Detect which cell encompasses the target text, then output its (x, y) center coordinate. 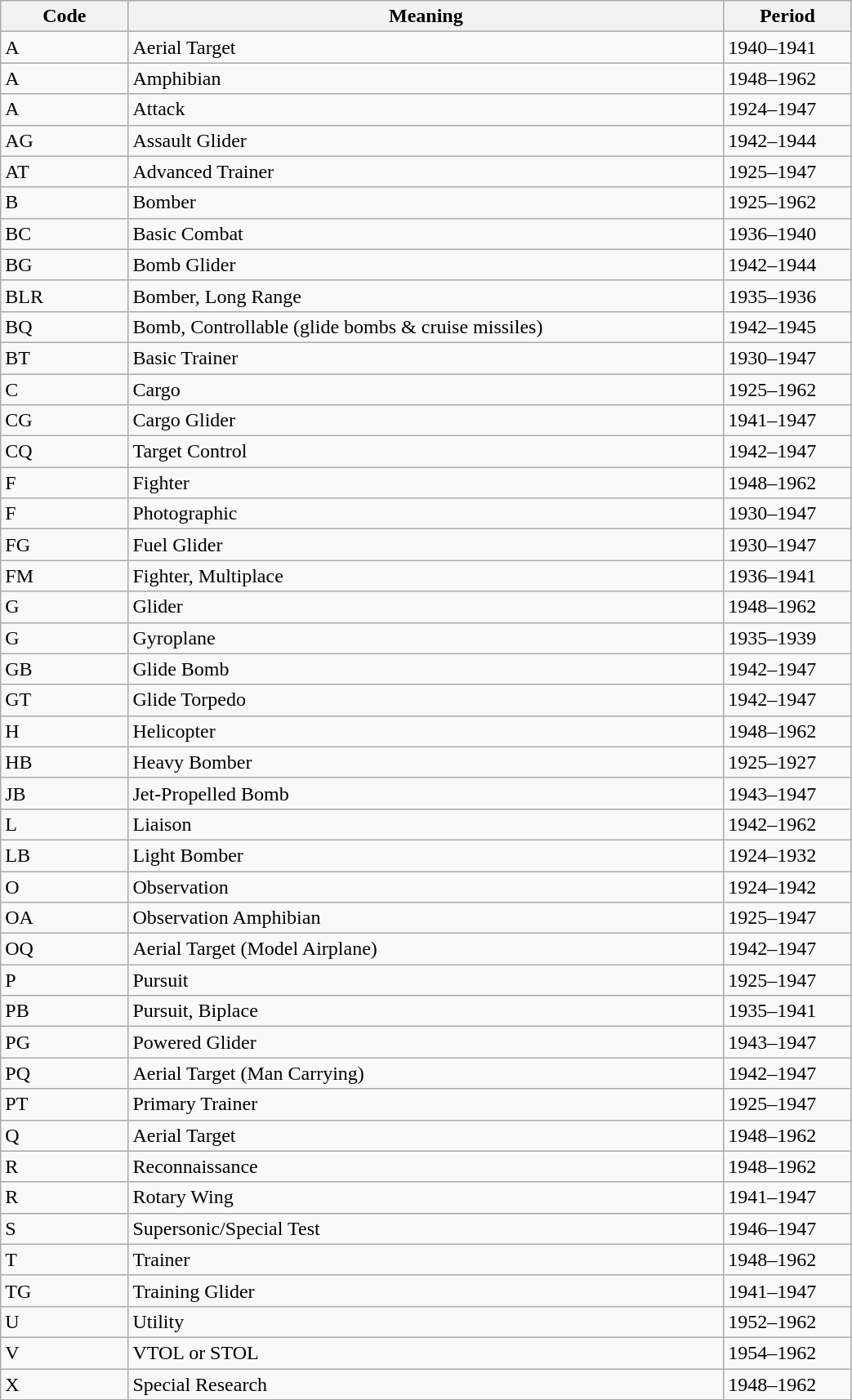
Basic Combat (426, 234)
Trainer (426, 1260)
1935–1941 (787, 1011)
Photographic (426, 514)
Fighter (426, 483)
FM (65, 576)
V (65, 1353)
Assault Glider (426, 140)
BT (65, 358)
GT (65, 700)
Amphibian (426, 78)
Glide Torpedo (426, 700)
Rotary Wing (426, 1197)
CQ (65, 452)
Q (65, 1135)
Training Glider (426, 1291)
Light Bomber (426, 855)
C (65, 390)
U (65, 1322)
Gyroplane (426, 638)
Cargo (426, 390)
L (65, 824)
X (65, 1384)
1942–1945 (787, 327)
Period (787, 16)
TG (65, 1291)
Observation Amphibian (426, 918)
Supersonic/Special Test (426, 1228)
1935–1936 (787, 296)
Reconnaissance (426, 1166)
AT (65, 172)
1924–1932 (787, 855)
Basic Trainer (426, 358)
FG (65, 545)
PQ (65, 1073)
Fighter, Multiplace (426, 576)
1924–1942 (787, 886)
P (65, 980)
Meaning (426, 16)
B (65, 203)
Powered Glider (426, 1042)
Pursuit, Biplace (426, 1011)
Attack (426, 109)
BC (65, 234)
1935–1939 (787, 638)
Bomb Glider (426, 265)
1942–1962 (787, 824)
CG (65, 421)
Utility (426, 1322)
Cargo Glider (426, 421)
Bomb, Controllable (glide bombs & cruise missiles) (426, 327)
1936–1940 (787, 234)
PB (65, 1011)
Aerial Target (Man Carrying) (426, 1073)
AG (65, 140)
Glider (426, 607)
1936–1941 (787, 576)
Heavy Bomber (426, 762)
Jet-Propelled Bomb (426, 793)
H (65, 731)
1946–1947 (787, 1228)
Glide Bomb (426, 669)
Target Control (426, 452)
Helicopter (426, 731)
Liaison (426, 824)
T (65, 1260)
Code (65, 16)
PT (65, 1104)
JB (65, 793)
PG (65, 1042)
Advanced Trainer (426, 172)
1954–1962 (787, 1353)
Aerial Target (Model Airplane) (426, 949)
S (65, 1228)
Fuel Glider (426, 545)
Bomber, Long Range (426, 296)
Special Research (426, 1384)
OQ (65, 949)
VTOL or STOL (426, 1353)
1924–1947 (787, 109)
Primary Trainer (426, 1104)
1925–1927 (787, 762)
BG (65, 265)
OA (65, 918)
1952–1962 (787, 1322)
1940–1941 (787, 47)
HB (65, 762)
BLR (65, 296)
BQ (65, 327)
Observation (426, 886)
GB (65, 669)
LB (65, 855)
Pursuit (426, 980)
Bomber (426, 203)
O (65, 886)
